Determine the [X, Y] coordinate at the center of the cell enclosing the given text.  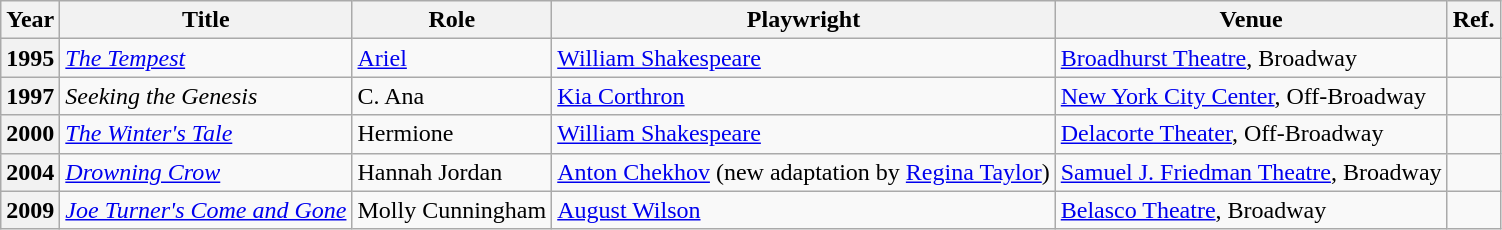
New York City Center, Off-Broadway [1251, 96]
Molly Cunningham [452, 210]
Ref. [1474, 20]
Seeking the Genesis [206, 96]
Ariel [452, 58]
Playwright [804, 20]
2009 [30, 210]
Title [206, 20]
Role [452, 20]
Drowning Crow [206, 172]
The Winter's Tale [206, 134]
Samuel J. Friedman Theatre, Broadway [1251, 172]
Delacorte Theater, Off-Broadway [1251, 134]
Hannah Jordan [452, 172]
Hermione [452, 134]
2004 [30, 172]
1995 [30, 58]
August Wilson [804, 210]
Year [30, 20]
The Tempest [206, 58]
Belasco Theatre, Broadway [1251, 210]
Kia Corthron [804, 96]
1997 [30, 96]
Anton Chekhov (new adaptation by Regina Taylor) [804, 172]
Joe Turner's Come and Gone [206, 210]
Venue [1251, 20]
C. Ana [452, 96]
Broadhurst Theatre, Broadway [1251, 58]
2000 [30, 134]
